Output the (x, y) coordinate of the center of the cell containing the given text.  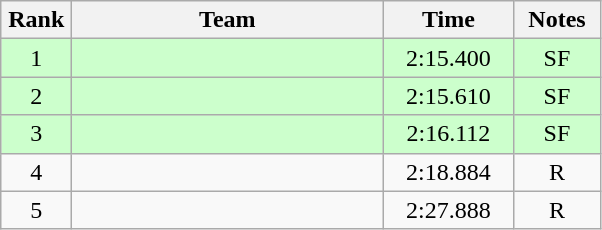
Rank (36, 20)
2:15.610 (448, 96)
Team (228, 20)
2:15.400 (448, 58)
Notes (557, 20)
2:18.884 (448, 172)
2:16.112 (448, 134)
4 (36, 172)
2 (36, 96)
1 (36, 58)
Time (448, 20)
3 (36, 134)
5 (36, 210)
2:27.888 (448, 210)
